Find where the given text appears and provide that cell's center as [x, y] coordinate. 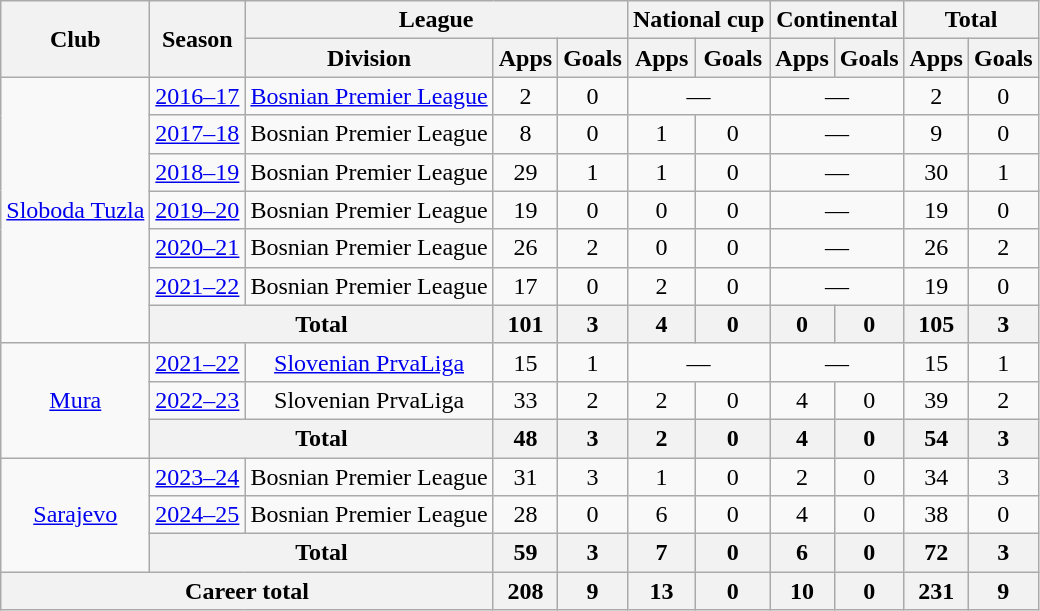
208 [525, 591]
59 [525, 553]
Career total [247, 591]
101 [525, 324]
7 [661, 553]
30 [936, 172]
17 [525, 286]
34 [936, 477]
2018–19 [198, 172]
231 [936, 591]
31 [525, 477]
72 [936, 553]
13 [661, 591]
Mura [76, 400]
2016–17 [198, 96]
Division [369, 58]
33 [525, 400]
28 [525, 515]
Season [198, 39]
2022–23 [198, 400]
Club [76, 39]
2024–25 [198, 515]
Continental [837, 20]
29 [525, 172]
10 [802, 591]
Sloboda Tuzla [76, 210]
2017–18 [198, 134]
Sarajevo [76, 515]
48 [525, 438]
38 [936, 515]
2019–20 [198, 210]
105 [936, 324]
National cup [698, 20]
2020–21 [198, 248]
39 [936, 400]
League [436, 20]
54 [936, 438]
8 [525, 134]
2023–24 [198, 477]
